From the cell containing the given text, extract its center point as (X, Y) coordinate. 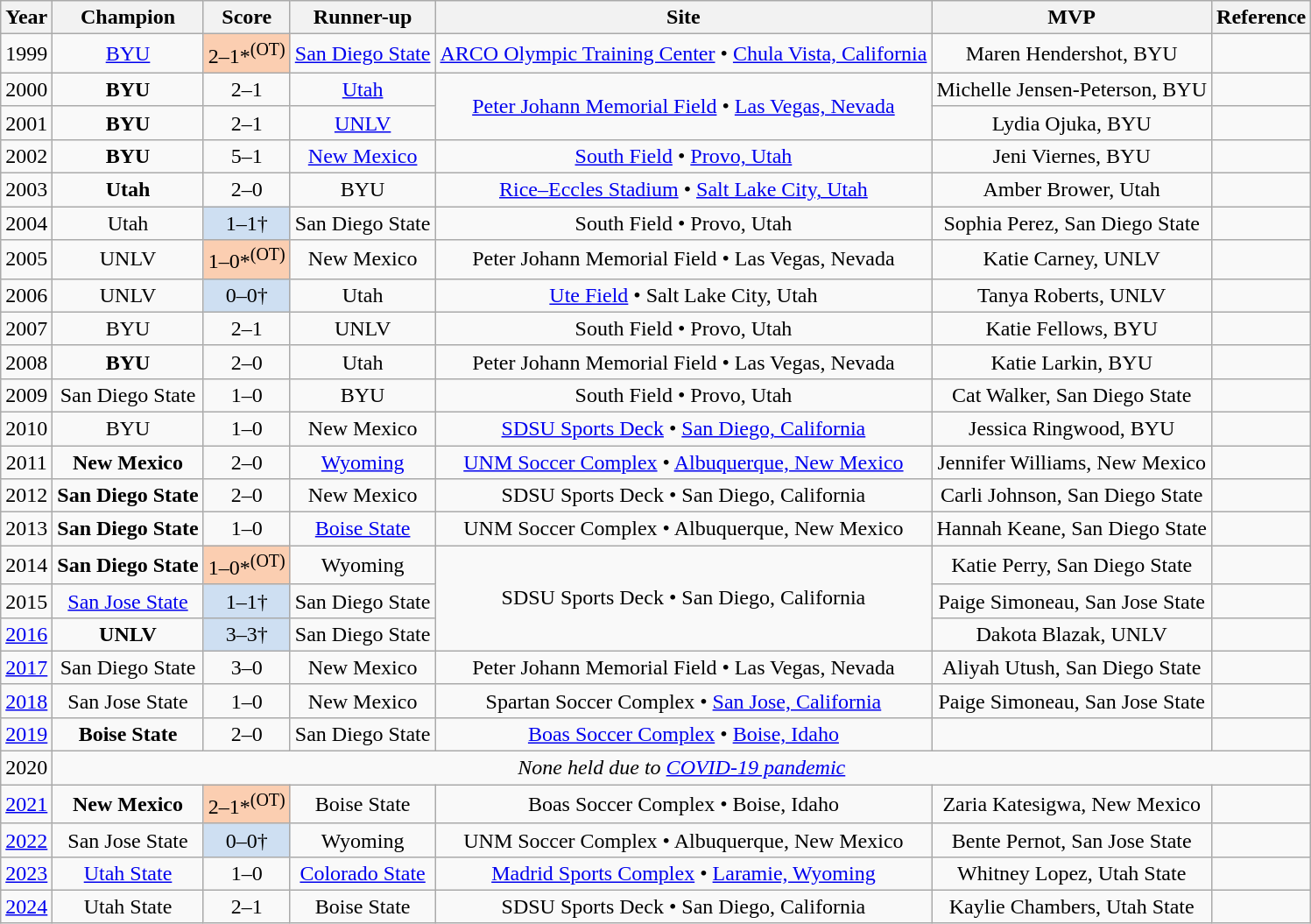
2016 (26, 634)
Score (247, 18)
2017 (26, 667)
Katie Carney, UNLV (1072, 259)
Michelle Jensen-Peterson, BYU (1072, 89)
Reference (1261, 18)
2023 (26, 873)
Amber Brower, Utah (1072, 190)
Carli Johnson, San Diego State (1072, 496)
Maren Hendershot, BYU (1072, 54)
2010 (26, 428)
2001 (26, 123)
2008 (26, 362)
Kaylie Chambers, Utah State (1072, 906)
2003 (26, 190)
Spartan Soccer Complex • San Jose, California (683, 701)
Whitney Lopez, Utah State (1072, 873)
3–0 (247, 667)
Aliyah Utush, San Diego State (1072, 667)
Dakota Blazak, UNLV (1072, 634)
Hannah Keane, San Diego State (1072, 529)
2000 (26, 89)
2021 (26, 804)
2006 (26, 295)
ARCO Olympic Training Center • Chula Vista, California (683, 54)
2024 (26, 906)
2004 (26, 223)
1999 (26, 54)
Colorado State (363, 873)
Katie Perry, San Diego State (1072, 566)
2002 (26, 156)
2005 (26, 259)
None held due to COVID-19 pandemic (681, 768)
Champion (128, 18)
Tanya Roberts, UNLV (1072, 295)
Zaria Katesigwa, New Mexico (1072, 804)
2015 (26, 601)
2012 (26, 496)
Runner-up (363, 18)
Rice–Eccles Stadium • Salt Lake City, Utah (683, 190)
Ute Field • Salt Lake City, Utah (683, 295)
2018 (26, 701)
2019 (26, 735)
2014 (26, 566)
Lydia Ojuka, BYU (1072, 123)
Bente Pernot, San Jose State (1072, 840)
2009 (26, 395)
MVP (1072, 18)
Jeni Viernes, BYU (1072, 156)
Madrid Sports Complex • Laramie, Wyoming (683, 873)
5–1 (247, 156)
Cat Walker, San Diego State (1072, 395)
Jennifer Williams, New Mexico (1072, 462)
2020 (26, 768)
Year (26, 18)
Site (683, 18)
2007 (26, 328)
2011 (26, 462)
2022 (26, 840)
3–3† (247, 634)
Katie Fellows, BYU (1072, 328)
Jessica Ringwood, BYU (1072, 428)
2013 (26, 529)
Sophia Perez, San Diego State (1072, 223)
Katie Larkin, BYU (1072, 362)
